Pinpoint the cell where the given text exists, returning its [X, Y] midpoint coordinate. 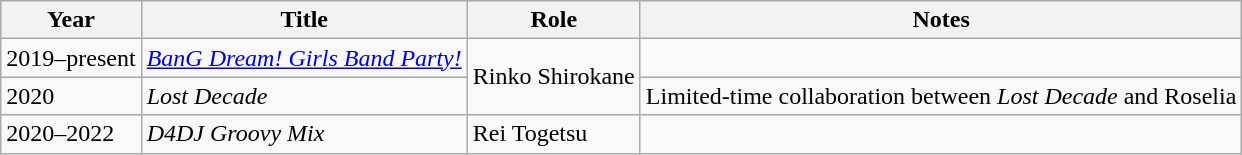
2019–present [71, 58]
Lost Decade [304, 96]
Notes [941, 20]
Rinko Shirokane [554, 77]
BanG Dream! Girls Band Party! [304, 58]
Title [304, 20]
D4DJ Groovy Mix [304, 134]
2020 [71, 96]
2020–2022 [71, 134]
Limited-time collaboration between Lost Decade and Roselia [941, 96]
Year [71, 20]
Rei Togetsu [554, 134]
Role [554, 20]
